Find where the given text appears and provide that cell's center as [X, Y] coordinate. 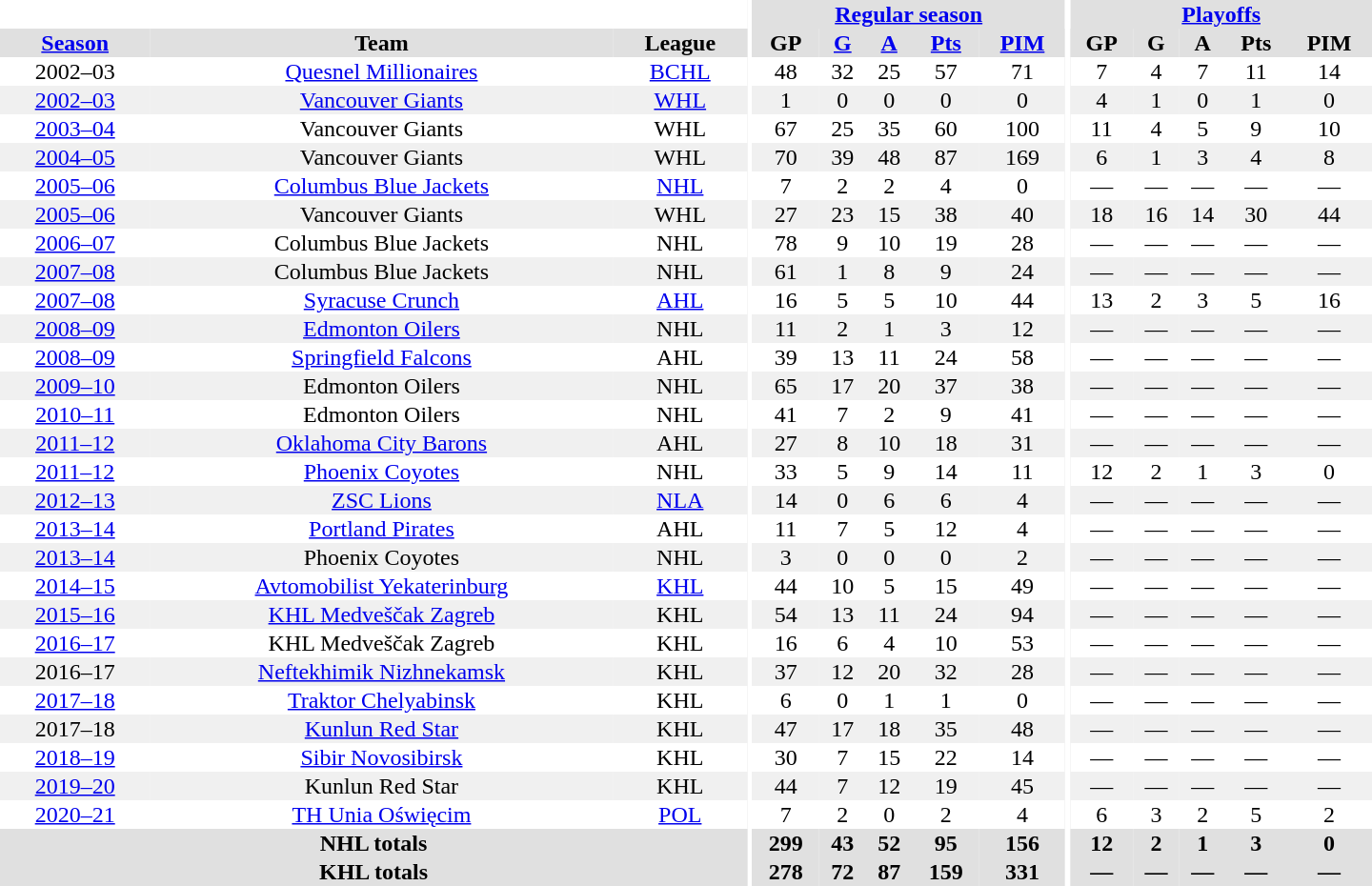
Sibir Novosibirsk [381, 757]
2012–13 [74, 500]
100 [1022, 129]
156 [1022, 843]
2015–16 [74, 614]
TH Unia Oświęcim [381, 815]
NLA [680, 500]
169 [1022, 157]
Portland Pirates [381, 529]
61 [785, 272]
Springfield Falcons [381, 357]
94 [1022, 614]
278 [785, 872]
ZSC Lions [381, 500]
72 [842, 872]
KHL totals [373, 872]
78 [785, 243]
47 [785, 729]
331 [1022, 872]
Neftekhimik Nizhnekamsk [381, 672]
Avtomobilist Yekaterinburg [381, 586]
2018–19 [74, 757]
71 [1022, 71]
40 [1022, 214]
Regular season [908, 14]
Season [74, 43]
57 [947, 71]
60 [947, 129]
2020–21 [74, 815]
Syracuse Crunch [381, 300]
2004–05 [74, 157]
23 [842, 214]
54 [785, 614]
33 [785, 472]
65 [785, 386]
45 [1022, 786]
BCHL [680, 71]
2010–11 [74, 414]
95 [947, 843]
Quesnel Millionaires [381, 71]
2003–04 [74, 129]
NHL totals [373, 843]
Traktor Chelyabinsk [381, 700]
League [680, 43]
2014–15 [74, 586]
2009–10 [74, 386]
2006–07 [74, 243]
67 [785, 129]
52 [890, 843]
22 [947, 757]
159 [947, 872]
53 [1022, 643]
31 [1022, 443]
43 [842, 843]
Playoffs [1221, 14]
58 [1022, 357]
2019–20 [74, 786]
49 [1022, 586]
Oklahoma City Barons [381, 443]
Team [381, 43]
70 [785, 157]
POL [680, 815]
299 [785, 843]
